Identify which cell holds the provided text, then report its (x, y) central coordinate. 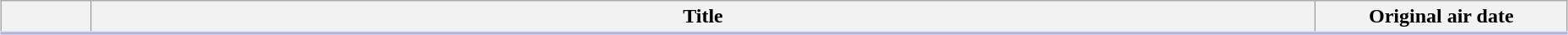
Original air date (1441, 17)
Title (703, 17)
